Locate the cell with the specified text and output its (x, y) center coordinate. 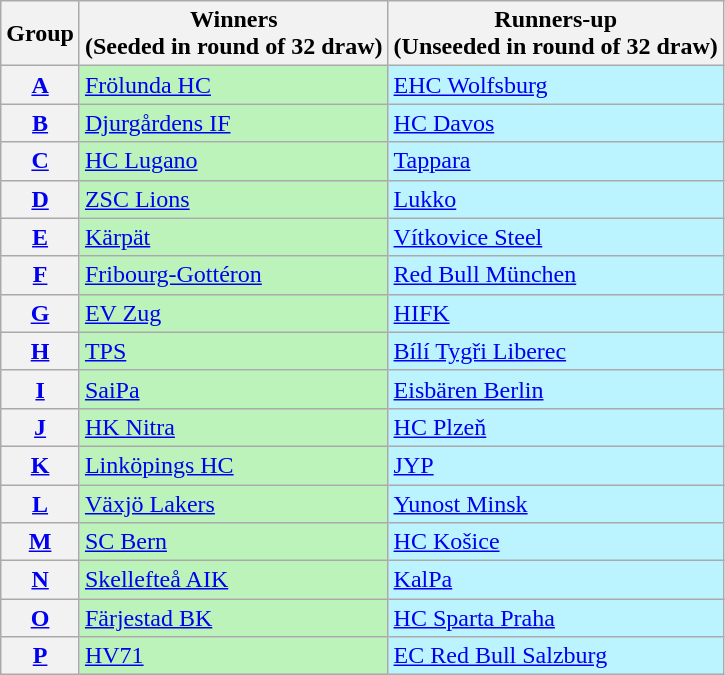
Frölunda HC (234, 85)
HK Nitra (234, 427)
SaiPa (234, 389)
P (40, 656)
I (40, 389)
M (40, 542)
Tappara (556, 161)
Bílí Tygři Liberec (556, 351)
C (40, 161)
O (40, 618)
F (40, 275)
H (40, 351)
JYP (556, 465)
D (40, 199)
E (40, 237)
Group (40, 34)
HC Davos (556, 123)
HC Plzeň (556, 427)
J (40, 427)
HC Košice (556, 542)
Runners-up(Unseeded in round of 32 draw) (556, 34)
TPS (234, 351)
EC Red Bull Salzburg (556, 656)
Kärpät (234, 237)
Eisbären Berlin (556, 389)
Färjestad BK (234, 618)
HC Sparta Praha (556, 618)
Winners(Seeded in round of 32 draw) (234, 34)
Red Bull München (556, 275)
Vítkovice Steel (556, 237)
Växjö Lakers (234, 503)
HV71 (234, 656)
EHC Wolfsburg (556, 85)
A (40, 85)
KalPa (556, 580)
Yunost Minsk (556, 503)
HC Lugano (234, 161)
K (40, 465)
Skellefteå AIK (234, 580)
B (40, 123)
G (40, 313)
EV Zug (234, 313)
L (40, 503)
HIFK (556, 313)
ZSC Lions (234, 199)
Djurgårdens IF (234, 123)
Lukko (556, 199)
Fribourg-Gottéron (234, 275)
Linköpings HC (234, 465)
N (40, 580)
SC Bern (234, 542)
